Pinpoint the cell where the given text exists, returning its (X, Y) midpoint coordinate. 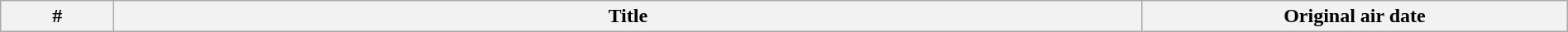
Original air date (1355, 16)
Title (629, 16)
# (58, 16)
